Find where the given text appears and provide that cell's center as [x, y] coordinate. 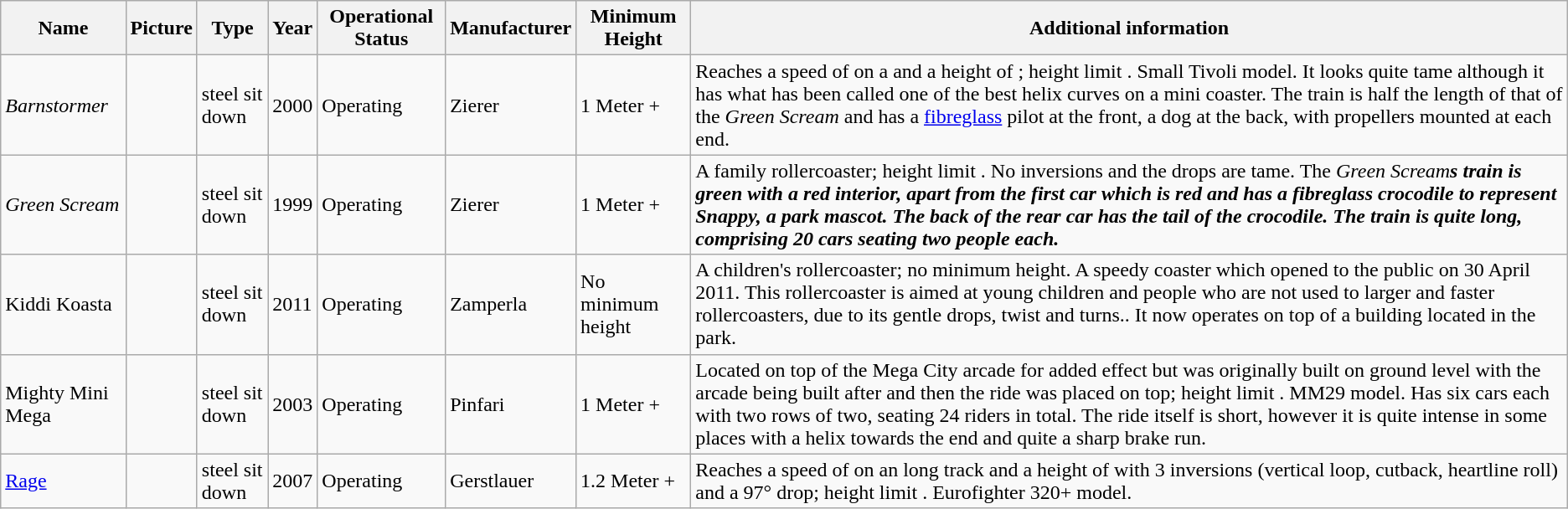
Rage [64, 481]
2007 [293, 481]
1999 [293, 204]
2003 [293, 404]
2011 [293, 305]
Operational Status [382, 28]
Pinfari [511, 404]
2000 [293, 105]
1.2 Meter + [633, 481]
Type [232, 28]
Green Scream [64, 204]
Picture [161, 28]
No minimum height [633, 305]
Manufacturer [511, 28]
Kiddi Koasta [64, 305]
Mighty Mini Mega [64, 404]
Gerstlauer [511, 481]
Name [64, 28]
Barnstormer [64, 105]
Additional information [1129, 28]
Minimum Height [633, 28]
Zamperla [511, 305]
Year [293, 28]
